From the cell containing the given text, extract its center point as (x, y) coordinate. 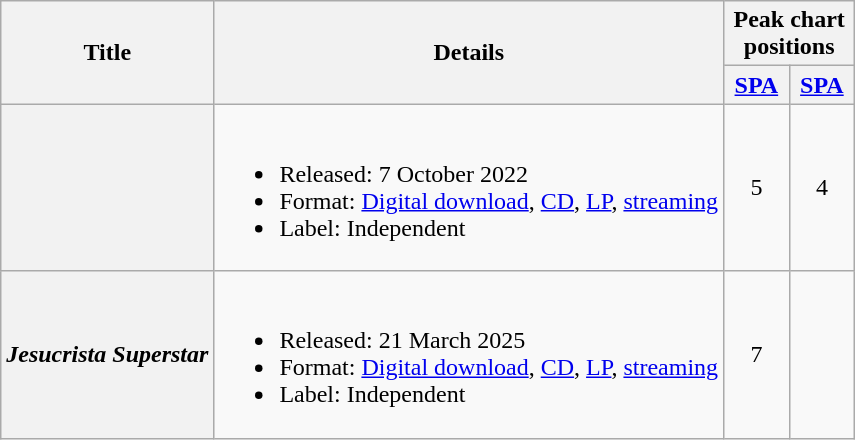
Peak chart positions (790, 34)
5 (757, 188)
Released: 7 October 2022Format: Digital download, CD, LP, streamingLabel: Independent (469, 188)
Title (108, 52)
4 (822, 188)
Details (469, 52)
Jesucrista Superstar (108, 354)
7 (757, 354)
Released: 21 March 2025Format: Digital download, CD, LP, streamingLabel: Independent (469, 354)
